Return the (X, Y) coordinate for the center point of the cell that contains the specified text.  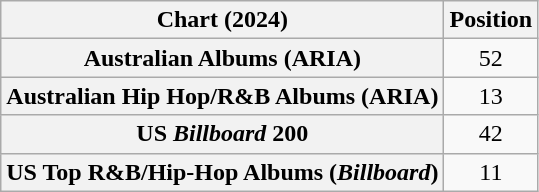
Position (491, 20)
Chart (2024) (222, 20)
Australian Albums (ARIA) (222, 58)
13 (491, 96)
US Top R&B/Hip-Hop Albums (Billboard) (222, 172)
US Billboard 200 (222, 134)
Australian Hip Hop/R&B Albums (ARIA) (222, 96)
42 (491, 134)
11 (491, 172)
52 (491, 58)
